Return the [X, Y] coordinate for the center point of the cell that contains the specified text.  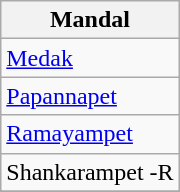
Mandal [90, 20]
Shankarampet -R [90, 172]
Ramayampet [90, 134]
Papannapet [90, 96]
Medak [90, 58]
